Find where the given text appears and provide that cell's center as [x, y] coordinate. 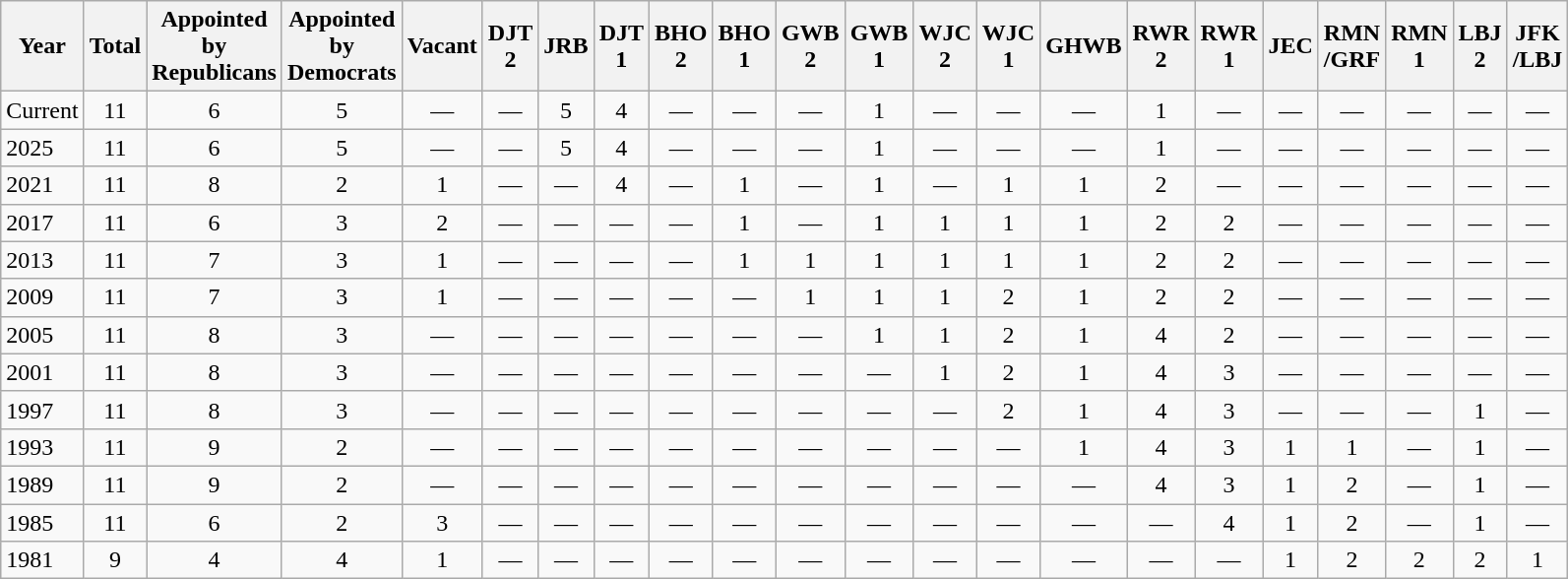
Year [42, 46]
RMN/GRF [1351, 46]
1989 [42, 484]
BHO2 [681, 46]
AppointedbyDemocrats [342, 46]
1981 [42, 560]
1985 [42, 523]
BHO1 [744, 46]
AppointedbyRepublicans [215, 46]
GHWB [1084, 46]
JEC [1290, 46]
2001 [42, 372]
RWR1 [1228, 46]
2017 [42, 223]
DJT2 [510, 46]
2013 [42, 260]
RWR2 [1161, 46]
WJC1 [1008, 46]
1997 [42, 410]
WJC2 [945, 46]
LBJ2 [1480, 46]
2005 [42, 335]
RMN1 [1419, 46]
Current [42, 110]
GWB1 [879, 46]
1993 [42, 447]
2021 [42, 185]
DJT1 [621, 46]
JFK/LBJ [1537, 46]
GWB2 [810, 46]
2025 [42, 148]
2009 [42, 297]
Vacant [442, 46]
Total [115, 46]
JRB [566, 46]
